From the cell containing the given text, extract its center point as (x, y) coordinate. 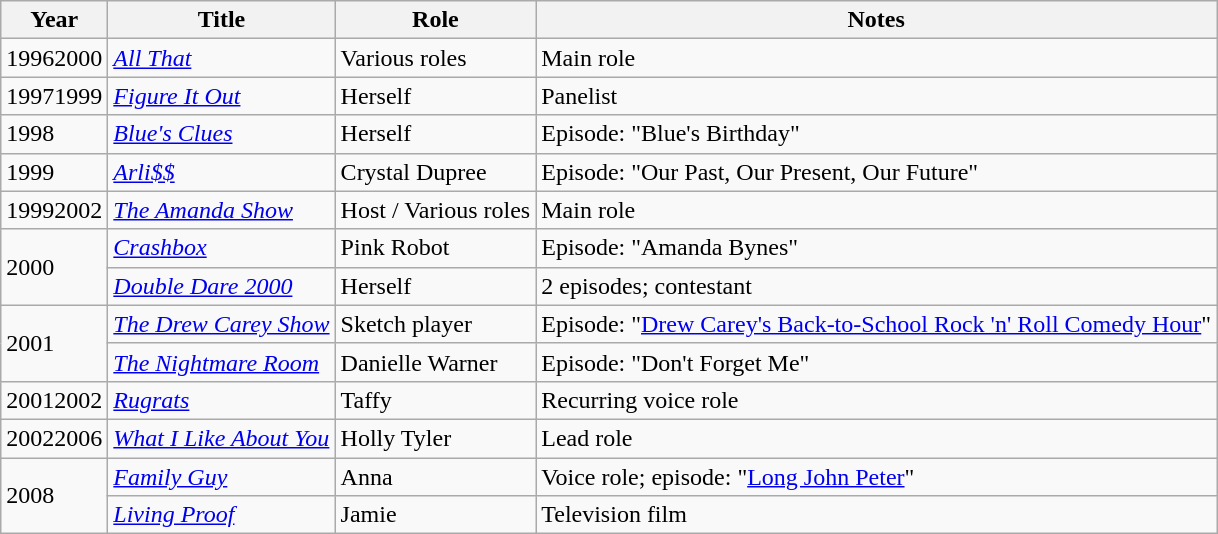
All That (222, 58)
Anna (436, 477)
The Drew Carey Show (222, 324)
Title (222, 20)
Notes (876, 20)
Jamie (436, 515)
Voice role; episode: "Long John Peter" (876, 477)
What I Like About You (222, 438)
Figure It Out (222, 96)
Rugrats (222, 400)
Episode: "Don't Forget Me" (876, 362)
2008 (54, 496)
Crashbox (222, 248)
Taffy (436, 400)
Various roles (436, 58)
1999 (54, 172)
19992002 (54, 210)
Danielle Warner (436, 362)
The Amanda Show (222, 210)
Double Dare 2000 (222, 286)
Episode: "Blue's Birthday" (876, 134)
Recurring voice role (876, 400)
Family Guy (222, 477)
Crystal Dupree (436, 172)
19962000 (54, 58)
Living Proof (222, 515)
Arli$$ (222, 172)
20012002 (54, 400)
Panelist (876, 96)
19971999 (54, 96)
Year (54, 20)
Holly Tyler (436, 438)
20022006 (54, 438)
Lead role (876, 438)
Episode: "Drew Carey's Back-to-School Rock 'n' Roll Comedy Hour" (876, 324)
Sketch player (436, 324)
2 episodes; contestant (876, 286)
Host / Various roles (436, 210)
Blue's Clues (222, 134)
2001 (54, 343)
Pink Robot (436, 248)
1998 (54, 134)
Television film (876, 515)
Episode: "Our Past, Our Present, Our Future" (876, 172)
Role (436, 20)
2000 (54, 267)
The Nightmare Room (222, 362)
Episode: "Amanda Bynes" (876, 248)
